From the cell containing the given text, extract its center point as (X, Y) coordinate. 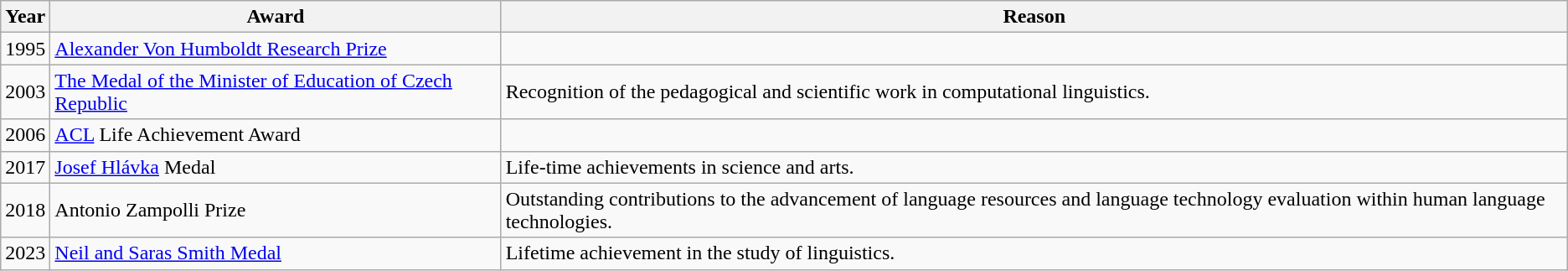
2006 (25, 135)
Antonio Zampolli Prize (276, 210)
Josef Hlávka Medal (276, 167)
Year (25, 17)
2017 (25, 167)
The Medal of the Minister of Education of Czech Republic (276, 92)
Recognition of the pedagogical and scientific work in computational linguistics. (1034, 92)
1995 (25, 49)
Outstanding contributions to the advancement of language resources and language technology evaluation within human language technologies. (1034, 210)
Alexander Von Humboldt Research Prize (276, 49)
ACL Life Achievement Award (276, 135)
Reason (1034, 17)
2003 (25, 92)
Lifetime achievement in the study of linguistics. (1034, 253)
2023 (25, 253)
2018 (25, 210)
Neil and Saras Smith Medal (276, 253)
Life-time achievements in science and arts. (1034, 167)
Award (276, 17)
